Detect which cell encompasses the target text, then output its [x, y] center coordinate. 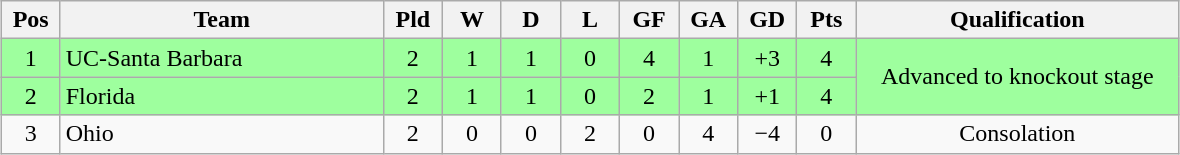
Pos [30, 20]
GF [650, 20]
Ohio [222, 134]
Advanced to knockout stage [1018, 77]
GD [768, 20]
GA [708, 20]
Team [222, 20]
−4 [768, 134]
+1 [768, 96]
L [590, 20]
Florida [222, 96]
Pld [412, 20]
D [530, 20]
Qualification [1018, 20]
Consolation [1018, 134]
W [472, 20]
3 [30, 134]
Pts [826, 20]
+3 [768, 58]
UC-Santa Barbara [222, 58]
